For the text-containing cell, return its midpoint in (X, Y) coordinate format. 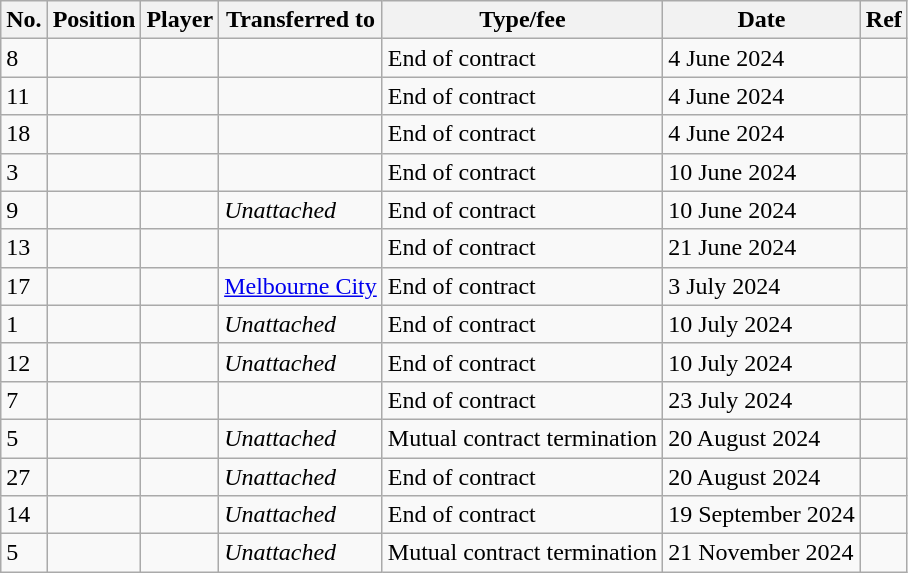
21 November 2024 (762, 553)
17 (24, 286)
11 (24, 96)
Melbourne City (301, 286)
18 (24, 134)
Player (180, 20)
8 (24, 58)
13 (24, 248)
12 (24, 362)
No. (24, 20)
Position (94, 20)
19 September 2024 (762, 515)
Type/fee (522, 20)
3 (24, 172)
Date (762, 20)
23 July 2024 (762, 400)
Ref (884, 20)
14 (24, 515)
21 June 2024 (762, 248)
7 (24, 400)
3 July 2024 (762, 286)
9 (24, 210)
1 (24, 324)
Transferred to (301, 20)
27 (24, 477)
